Extract the (X, Y) coordinate from the center of the cell holding the provided text.  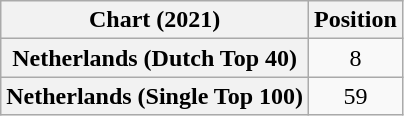
Chart (2021) (155, 20)
Netherlands (Single Top 100) (155, 96)
59 (356, 96)
Netherlands (Dutch Top 40) (155, 58)
Position (356, 20)
8 (356, 58)
